For the text-containing cell, return its midpoint in (X, Y) coordinate format. 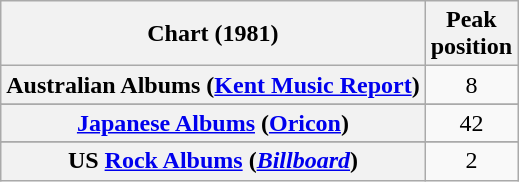
8 (471, 85)
2 (471, 161)
Japanese Albums (Oricon) (213, 123)
US Rock Albums (Billboard) (213, 161)
Australian Albums (Kent Music Report) (213, 85)
42 (471, 123)
Peakposition (471, 34)
Chart (1981) (213, 34)
